Determine the (X, Y) coordinate at the center of the cell enclosing the given text.  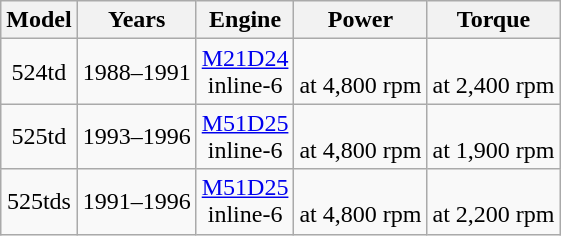
at 2,400 rpm (494, 72)
Power (360, 20)
525td (39, 136)
at 2,200 rpm (494, 202)
1991–1996 (136, 202)
Engine (245, 20)
1988–1991 (136, 72)
Years (136, 20)
Model (39, 20)
Torque (494, 20)
M21D24 inline-6 (245, 72)
1993–1996 (136, 136)
at 1,900 rpm (494, 136)
525tds (39, 202)
524td (39, 72)
